Determine the (X, Y) coordinate at the center of the cell enclosing the given text.  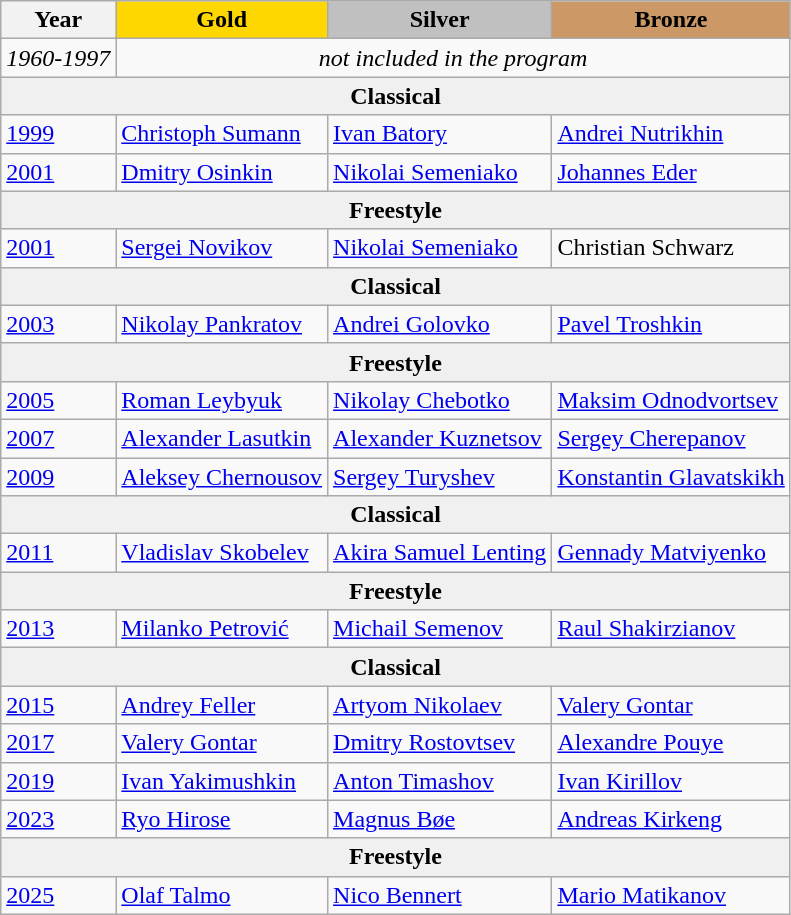
1960-1997 (58, 58)
Year (58, 20)
Nikolay Pankratov (222, 324)
2011 (58, 553)
Konstantin Glavatskikh (671, 477)
Nico Bennert (440, 895)
2003 (58, 324)
Ryo Hirose (222, 819)
2019 (58, 781)
2013 (58, 629)
Ivan Yakimushkin (222, 781)
Alexandre Pouye (671, 743)
Silver (440, 20)
Alexander Kuznetsov (440, 438)
Andreas Kirkeng (671, 819)
Olaf Talmo (222, 895)
Andrei Golovko (440, 324)
Roman Leybyuk (222, 400)
Mario Matikanov (671, 895)
Akira Samuel Lenting (440, 553)
not included in the program (453, 58)
Alexander Lasutkin (222, 438)
Dmitry Osinkin (222, 172)
2025 (58, 895)
Sergey Cherepanov (671, 438)
Ivan Kirillov (671, 781)
Andrey Feller (222, 705)
2009 (58, 477)
Sergey Turyshev (440, 477)
Anton Timashov (440, 781)
Pavel Troshkin (671, 324)
Raul Shakirzianov (671, 629)
Nikolay Chebotko (440, 400)
Aleksey Chernousov (222, 477)
Magnus Bøe (440, 819)
2015 (58, 705)
2023 (58, 819)
1999 (58, 134)
Milanko Petrović (222, 629)
Bronze (671, 20)
Maksim Odnodvortsev (671, 400)
Dmitry Rostovtsev (440, 743)
Vladislav Skobelev (222, 553)
2007 (58, 438)
Gennady Matviyenko (671, 553)
2005 (58, 400)
Christoph Sumann (222, 134)
2017 (58, 743)
Ivan Batory (440, 134)
Artyom Nikolaev (440, 705)
Sergei Novikov (222, 248)
Johannes Eder (671, 172)
Christian Schwarz (671, 248)
Michail Semenov (440, 629)
Gold (222, 20)
Andrei Nutrikhin (671, 134)
